Determine the [x, y] coordinate at the center of the cell enclosing the given text.  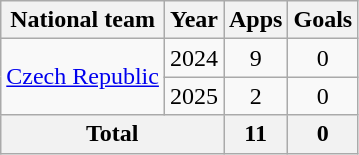
2 [256, 96]
2024 [194, 58]
Goals [323, 20]
2025 [194, 96]
National team [83, 20]
Year [194, 20]
Total [112, 134]
Czech Republic [83, 77]
9 [256, 58]
11 [256, 134]
Apps [256, 20]
